Search for the cell housing the specified text and yield its (X, Y) center coordinate. 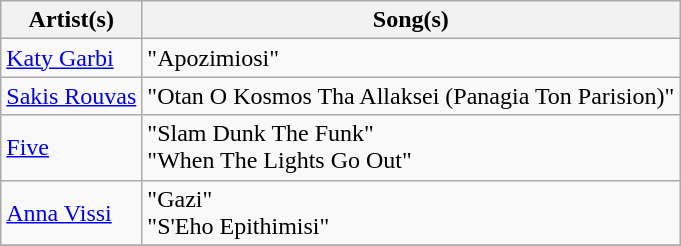
"Apozimiosi" (411, 58)
Sakis Rouvas (72, 96)
Katy Garbi (72, 58)
Song(s) (411, 20)
"Gazi" "S'Eho Epithimisi" (411, 212)
Five (72, 148)
"Slam Dunk The Funk" "When The Lights Go Out" (411, 148)
"Otan O Kosmos Tha Allaksei (Panagia Ton Parision)" (411, 96)
Artist(s) (72, 20)
Anna Vissi (72, 212)
